Pinpoint the cell where the given text exists, returning its [X, Y] midpoint coordinate. 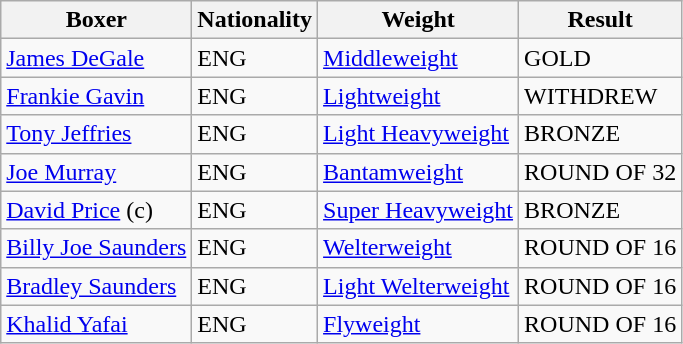
Flyweight [418, 324]
Tony Jeffries [96, 134]
Billy Joe Saunders [96, 248]
Bantamweight [418, 172]
GOLD [600, 58]
Light Heavyweight [418, 134]
Nationality [255, 20]
Khalid Yafai [96, 324]
David Price (c) [96, 210]
Lightweight [418, 96]
Frankie Gavin [96, 96]
WITHDREW [600, 96]
Super Heavyweight [418, 210]
James DeGale [96, 58]
Middleweight [418, 58]
Weight [418, 20]
Bradley Saunders [96, 286]
ROUND OF 32 [600, 172]
Boxer [96, 20]
Welterweight [418, 248]
Light Welterweight [418, 286]
Joe Murray [96, 172]
Result [600, 20]
